Scan for the cell matching the given text and deliver its [x, y] coordinate at center. 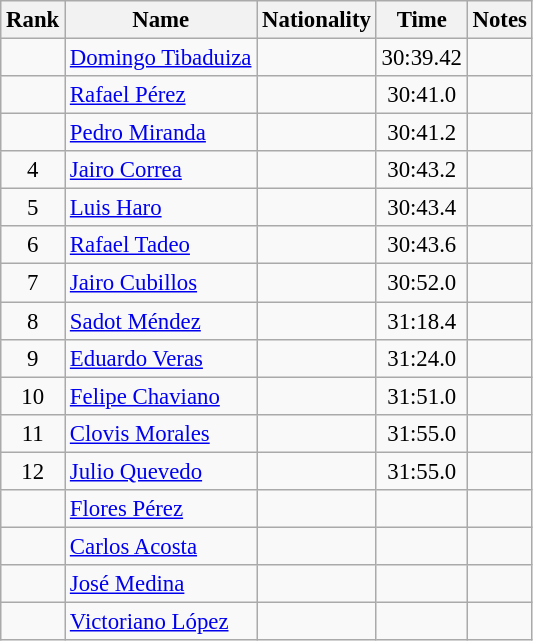
Felipe Chaviano [161, 396]
Victoriano López [161, 621]
Flores Pérez [161, 509]
10 [33, 396]
4 [33, 170]
12 [33, 471]
Nationality [316, 20]
Rank [33, 20]
30:39.42 [422, 58]
Eduardo Veras [161, 358]
11 [33, 433]
30:43.2 [422, 170]
Name [161, 20]
30:41.0 [422, 95]
5 [33, 208]
Notes [500, 20]
Time [422, 20]
30:43.4 [422, 208]
Sadot Méndez [161, 321]
Carlos Acosta [161, 546]
30:41.2 [422, 133]
Rafael Pérez [161, 95]
Jairo Cubillos [161, 283]
Pedro Miranda [161, 133]
9 [33, 358]
30:52.0 [422, 283]
7 [33, 283]
Jairo Correa [161, 170]
31:24.0 [422, 358]
Julio Quevedo [161, 471]
31:18.4 [422, 321]
30:43.6 [422, 245]
6 [33, 245]
Luis Haro [161, 208]
Clovis Morales [161, 433]
Domingo Tibaduiza [161, 58]
José Medina [161, 584]
Rafael Tadeo [161, 245]
31:51.0 [422, 396]
8 [33, 321]
